Output the (X, Y) coordinate of the center of the cell containing the given text.  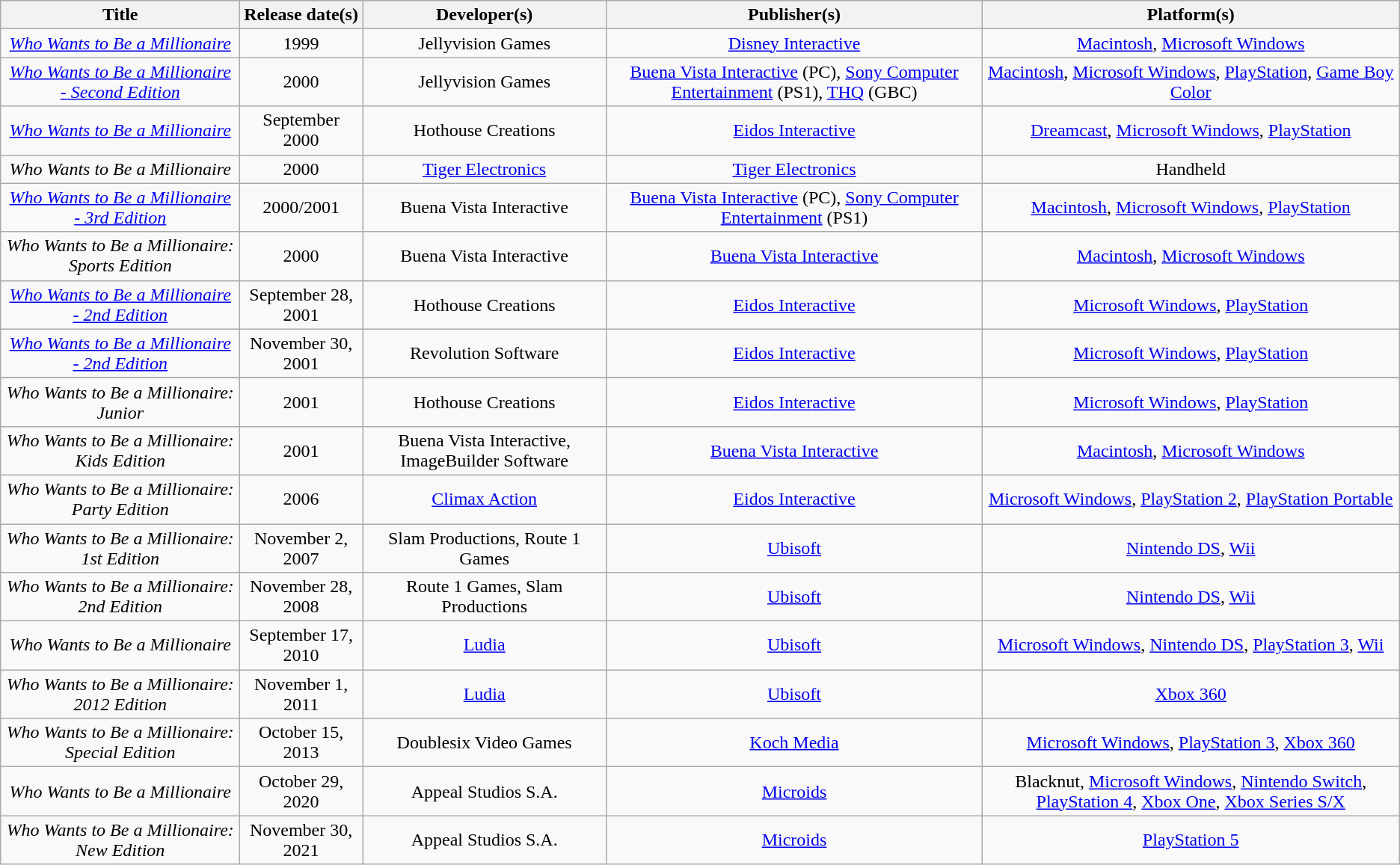
Handheld (1191, 169)
Macintosh, Microsoft Windows, PlayStation (1191, 208)
Title (120, 15)
Slam Productions, Route 1 Games (484, 547)
Who Wants to Be a Millionaire: Party Edition (120, 499)
November 28, 2008 (301, 597)
November 1, 2011 (301, 694)
September 2000 (301, 130)
1999 (301, 43)
Dreamcast, Microsoft Windows, PlayStation (1191, 130)
Buena Vista Interactive (PC), Sony Computer Entertainment (PS1), THQ (GBC) (794, 82)
Who Wants to Be a Millionaire: Sports Edition (120, 256)
Macintosh, Microsoft Windows, PlayStation, Game Boy Color (1191, 82)
Microsoft Windows, PlayStation 3, Xbox 360 (1191, 743)
Who Wants to Be a Millionaire: Junior (120, 402)
Buena Vista Interactive, ImageBuilder Software (484, 450)
Who Wants to Be a Millionaire: New Edition (120, 840)
Who Wants to Be a Millionaire: 1st Edition (120, 547)
Buena Vista Interactive (PC), Sony Computer Entertainment (PS1) (794, 208)
Platform(s) (1191, 15)
November 30, 2021 (301, 840)
Disney Interactive (794, 43)
Route 1 Games, Slam Productions (484, 597)
Blacknut, Microsoft Windows, Nintendo Switch, PlayStation 4, Xbox One, Xbox Series S/X (1191, 791)
Who Wants to Be a Millionaire: 2012 Edition (120, 694)
Climax Action (484, 499)
Release date(s) (301, 15)
Publisher(s) (794, 15)
Doublesix Video Games (484, 743)
Revolution Software (484, 353)
Microsoft Windows, PlayStation 2, PlayStation Portable (1191, 499)
2006 (301, 499)
Who Wants to Be a Millionaire: 2nd Edition (120, 597)
Microsoft Windows, Nintendo DS, PlayStation 3, Wii (1191, 646)
Koch Media (794, 743)
September 28, 2001 (301, 305)
Developer(s) (484, 15)
Xbox 360 (1191, 694)
Who Wants to Be a Millionaire: Special Edition (120, 743)
2000/2001 (301, 208)
November 30, 2001 (301, 353)
October 15, 2013 (301, 743)
September 17, 2010 (301, 646)
Who Wants to Be a Millionaire - 3rd Edition (120, 208)
Who Wants to Be a Millionaire: Kids Edition (120, 450)
Who Wants to Be a Millionaire - Second Edition (120, 82)
November 2, 2007 (301, 547)
PlayStation 5 (1191, 840)
October 29, 2020 (301, 791)
